Scan for the cell matching the given text and deliver its (x, y) coordinate at center. 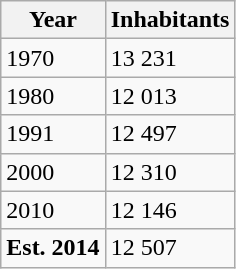
13 231 (170, 58)
12 310 (170, 172)
1980 (53, 96)
12 013 (170, 96)
2010 (53, 210)
12 497 (170, 134)
12 507 (170, 248)
12 146 (170, 210)
2000 (53, 172)
1991 (53, 134)
1970 (53, 58)
Year (53, 20)
Est. 2014 (53, 248)
Inhabitants (170, 20)
